Find where the given text appears and provide that cell's center as [X, Y] coordinate. 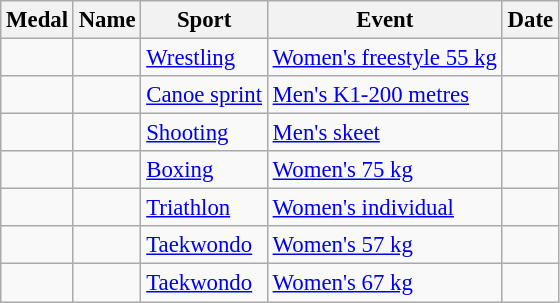
Medal [38, 20]
Women's 67 kg [384, 283]
Women's freestyle 55 kg [384, 58]
Women's 57 kg [384, 245]
Date [530, 20]
Event [384, 20]
Men's K1-200 metres [384, 95]
Wrestling [204, 58]
Name [107, 20]
Men's skeet [384, 133]
Women's individual [384, 208]
Canoe sprint [204, 95]
Sport [204, 20]
Women's 75 kg [384, 170]
Boxing [204, 170]
Triathlon [204, 208]
Shooting [204, 133]
